For the text-containing cell, return its midpoint in [x, y] coordinate format. 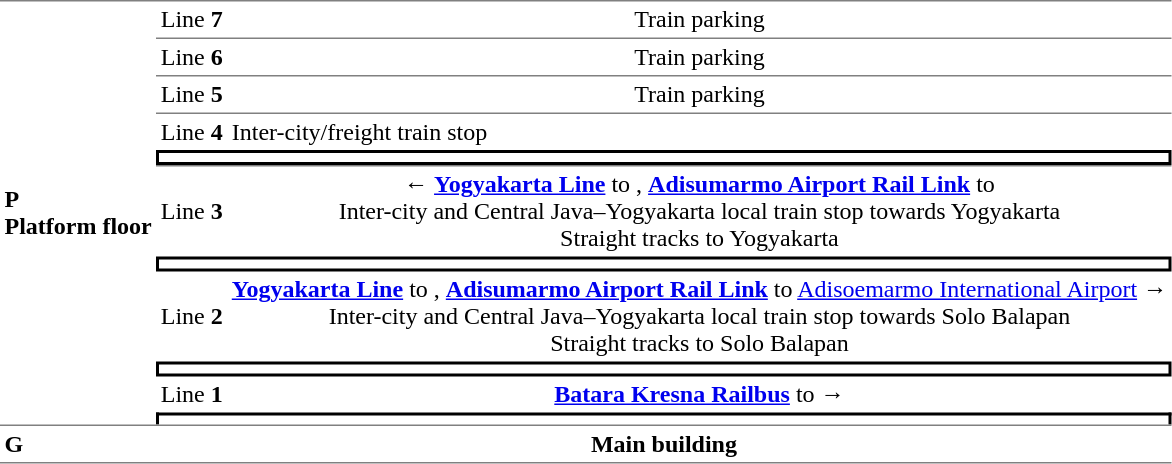
G [78, 444]
Main building [664, 444]
Line 2 [192, 317]
Line 1 [192, 394]
PPlatform floor [78, 212]
Line 4 [192, 131]
Batara Kresna Railbus to → [699, 394]
Line 3 [192, 211]
Inter-city/freight train stop [699, 131]
Line 7 [192, 19]
Line 6 [192, 57]
Line 5 [192, 94]
